From the cell containing the given text, extract its center point as (x, y) coordinate. 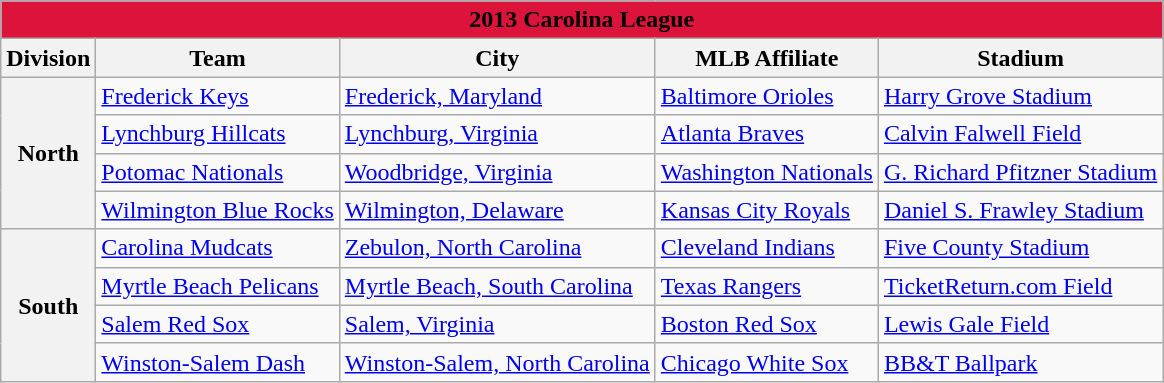
South (48, 305)
Myrtle Beach Pelicans (218, 286)
2013 Carolina League (582, 20)
Salem, Virginia (497, 324)
Potomac Nationals (218, 172)
Frederick, Maryland (497, 96)
Calvin Falwell Field (1020, 134)
Division (48, 58)
Stadium (1020, 58)
Myrtle Beach, South Carolina (497, 286)
MLB Affiliate (766, 58)
Daniel S. Frawley Stadium (1020, 210)
Winston-Salem Dash (218, 362)
Baltimore Orioles (766, 96)
Lewis Gale Field (1020, 324)
Kansas City Royals (766, 210)
Cleveland Indians (766, 248)
Zebulon, North Carolina (497, 248)
Carolina Mudcats (218, 248)
Boston Red Sox (766, 324)
Texas Rangers (766, 286)
Lynchburg, Virginia (497, 134)
TicketReturn.com Field (1020, 286)
Washington Nationals (766, 172)
Woodbridge, Virginia (497, 172)
Atlanta Braves (766, 134)
Winston-Salem, North Carolina (497, 362)
Lynchburg Hillcats (218, 134)
Frederick Keys (218, 96)
Chicago White Sox (766, 362)
G. Richard Pfitzner Stadium (1020, 172)
BB&T Ballpark (1020, 362)
Team (218, 58)
North (48, 153)
Wilmington, Delaware (497, 210)
Harry Grove Stadium (1020, 96)
City (497, 58)
Wilmington Blue Rocks (218, 210)
Salem Red Sox (218, 324)
Five County Stadium (1020, 248)
